Output the (x, y) coordinate of the center of the cell containing the given text.  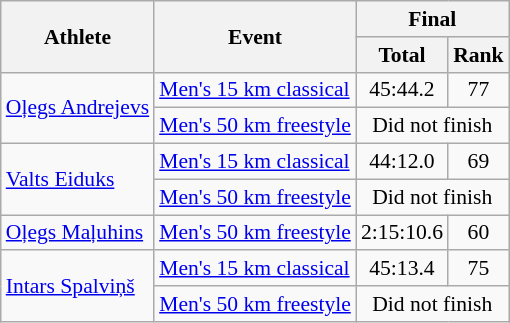
Oļegs Andrejevs (78, 108)
44:12.0 (402, 162)
Intars Spalviņš (78, 286)
Oļegs Maļuhins (78, 233)
2:15:10.6 (402, 233)
Athlete (78, 36)
Total (402, 55)
60 (478, 233)
Final (432, 19)
Valts Eiduks (78, 180)
Rank (478, 55)
45:13.4 (402, 269)
77 (478, 90)
Event (255, 36)
75 (478, 269)
45:44.2 (402, 90)
69 (478, 162)
